Identify which cell holds the provided text, then report its (X, Y) central coordinate. 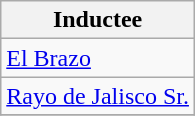
El Brazo (98, 58)
Rayo de Jalisco Sr. (98, 96)
Inductee (98, 20)
